Locate the cell with the specified text and output its (X, Y) center coordinate. 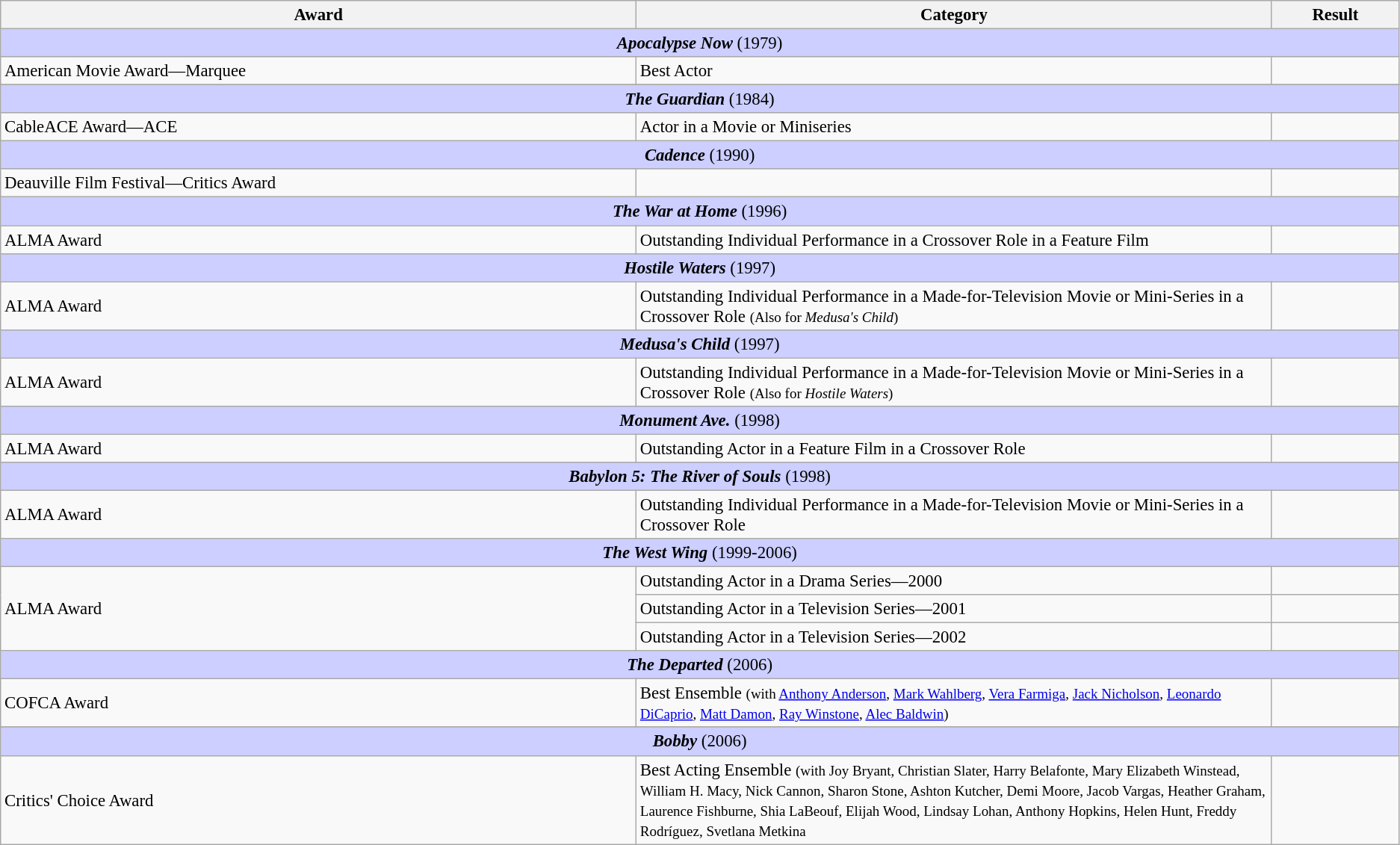
Best Actor (955, 71)
Actor in a Movie or Miniseries (955, 127)
Apocalypse Now (1979) (700, 43)
Award (318, 15)
Deauville Film Festival—Critics Award (318, 183)
Hostile Waters (1997) (700, 267)
The Departed (2006) (700, 665)
Medusa's Child (1997) (700, 344)
Outstanding Individual Performance in a Made-for-Television Movie or Mini-Series in a Crossover Role (955, 514)
CableACE Award—ACE (318, 127)
The Guardian (1984) (700, 99)
Monument Ave. (1998) (700, 421)
Outstanding Individual Performance in a Made-for-Television Movie or Mini-Series in a Crossover Role (Also for Hostile Waters) (955, 383)
Outstanding Individual Performance in a Crossover Role in a Feature Film (955, 240)
Cadence (1990) (700, 155)
Best Ensemble (with Anthony Anderson, Mark Wahlberg, Vera Farmiga, Jack Nicholson, Leonardo DiCaprio, Matt Damon, Ray Winstone, Alec Baldwin) (955, 704)
The West Wing (1999-2006) (700, 553)
Critics' Choice Award (318, 799)
Outstanding Actor in a Television Series—2001 (955, 609)
Result (1335, 15)
American Movie Award—Marquee (318, 71)
Outstanding Actor in a Drama Series—2000 (955, 581)
Bobby (2006) (700, 742)
Outstanding Actor in a Television Series—2002 (955, 637)
COFCA Award (318, 704)
Outstanding Actor in a Feature Film in a Crossover Role (955, 448)
The War at Home (1996) (700, 211)
Category (955, 15)
Outstanding Individual Performance in a Made-for-Television Movie or Mini-Series in a Crossover Role (Also for Medusa's Child) (955, 306)
Babylon 5: The River of Souls (1998) (700, 477)
